Locate the cell with the specified text and output its [x, y] center coordinate. 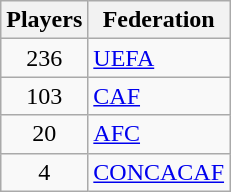
CAF [159, 96]
103 [44, 96]
20 [44, 134]
Federation [159, 20]
UEFA [159, 58]
AFC [159, 134]
Players [44, 20]
4 [44, 172]
CONCACAF [159, 172]
236 [44, 58]
